Search for the cell housing the specified text and yield its (x, y) center coordinate. 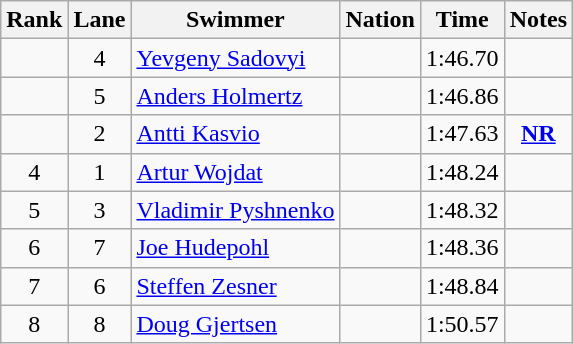
1:48.32 (462, 210)
Time (462, 20)
1:50.57 (462, 324)
Nation (380, 20)
1 (100, 172)
Artur Wojdat (236, 172)
3 (100, 210)
1:46.70 (462, 58)
Vladimir Pyshnenko (236, 210)
2 (100, 134)
Lane (100, 20)
Anders Holmertz (236, 96)
Joe Hudepohl (236, 248)
Yevgeny Sadovyi (236, 58)
Antti Kasvio (236, 134)
Doug Gjertsen (236, 324)
NR (538, 134)
Notes (538, 20)
1:47.63 (462, 134)
1:46.86 (462, 96)
1:48.24 (462, 172)
1:48.36 (462, 248)
Rank (34, 20)
Steffen Zesner (236, 286)
Swimmer (236, 20)
1:48.84 (462, 286)
